Identify which cell holds the provided text, then report its (x, y) central coordinate. 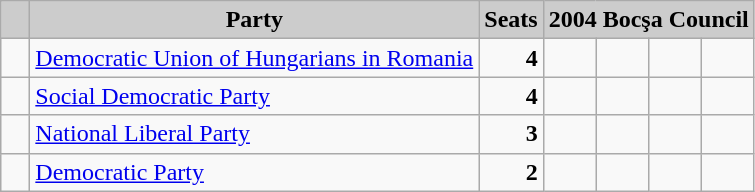
Party (254, 20)
Social Democratic Party (254, 96)
Democratic Party (254, 172)
Seats (511, 20)
2004 Bocşa Council (648, 20)
3 (511, 134)
2 (511, 172)
Democratic Union of Hungarians in Romania (254, 58)
National Liberal Party (254, 134)
